Pinpoint the cell where the given text exists, returning its (X, Y) midpoint coordinate. 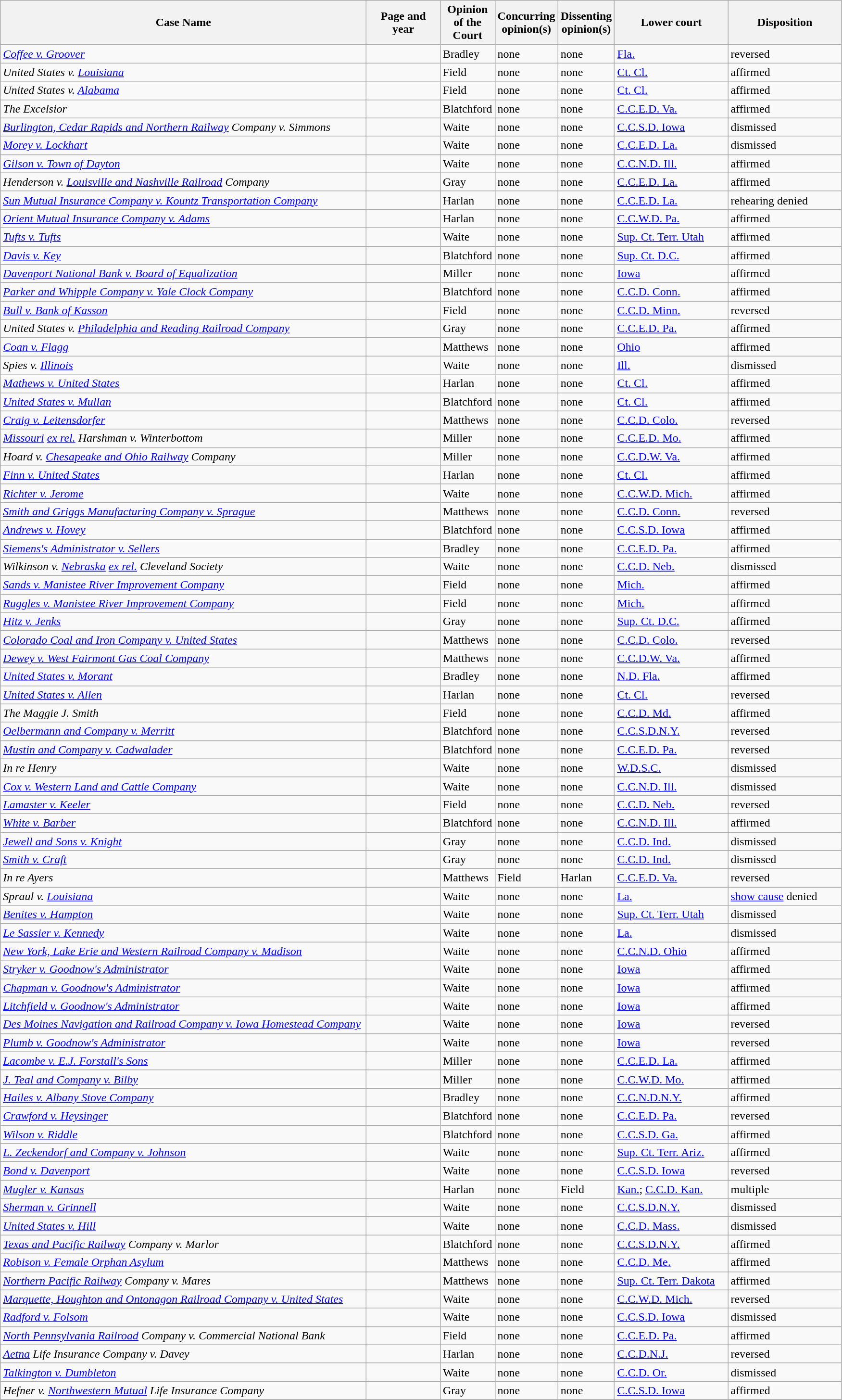
Davis v. Key (184, 255)
Henderson v. Louisville and Nashville Railroad Company (184, 182)
L. Zeckendorf and Company v. Johnson (184, 1153)
Stryker v. Goodnow's Administrator (184, 969)
Opinion of the Court (467, 23)
Mugler v. Kansas (184, 1189)
Wilkinson v. Nebraska ex rel. Cleveland Society (184, 567)
Parker and Whipple Company v. Yale Clock Company (184, 292)
Mathews v. United States (184, 383)
W.D.S.C. (671, 768)
Mustin and Company v. Cadwalader (184, 750)
United States v. Morant (184, 676)
Hailes v. Albany Stove Company (184, 1097)
Spies v. Illinois (184, 365)
Missouri ex rel. Harshman v. Winterbottom (184, 438)
Wilson v. Riddle (184, 1134)
Case Name (184, 23)
C.C.D. Md. (671, 713)
In re Ayers (184, 878)
C.C.W.D. Pa. (671, 218)
Richter v. Jerome (184, 493)
Tufts v. Tufts (184, 237)
Sherman v. Grinnell (184, 1208)
New York, Lake Erie and Western Railroad Company v. Madison (184, 951)
United States v. Philadelphia and Reading Railroad Company (184, 329)
Smith and Griggs Manufacturing Company v. Sprague (184, 511)
Kan.; C.C.D. Kan. (671, 1189)
Chapman v. Goodnow's Administrator (184, 988)
Hitz v. Jenks (184, 622)
Craig v. Leitensdorfer (184, 420)
Spraul v. Louisiana (184, 896)
Plumb v. Goodnow's Administrator (184, 1043)
show cause denied (785, 896)
C.C.E.D. Mo. (671, 438)
Page and year (403, 23)
C.C.D. Minn. (671, 310)
Ill. (671, 365)
Sup. Ct. Terr. Ariz. (671, 1153)
C.C.D.N.J. (671, 1354)
Burlington, Cedar Rapids and Northern Railway Company v. Simmons (184, 127)
Oelbermann and Company v. Merritt (184, 731)
Marquette, Houghton and Ontonagon Railroad Company v. United States (184, 1299)
Crawford v. Heysinger (184, 1116)
Lower court (671, 23)
Northern Pacific Railway Company v. Mares (184, 1281)
C.C.D. Me. (671, 1262)
Morey v. Lockhart (184, 145)
Davenport National Bank v. Board of Equalization (184, 274)
Aetna Life Insurance Company v. Davey (184, 1354)
Lamaster v. Keeler (184, 804)
C.C.N.D.N.Y. (671, 1097)
rehearing denied (785, 200)
The Excelsior (184, 109)
Colorado Coal and Iron Company v. United States (184, 640)
Jewell and Sons v. Knight (184, 841)
Benites v. Hampton (184, 915)
Ruggles v. Manistee River Improvement Company (184, 603)
Orient Mutual Insurance Company v. Adams (184, 218)
Radford v. Folsom (184, 1317)
United States v. Mullan (184, 402)
J. Teal and Company v. Bilby (184, 1079)
United States v. Allen (184, 695)
Litchfield v. Goodnow's Administrator (184, 1006)
Texas and Pacific Railway Company v. Marlor (184, 1244)
Dissenting opinion(s) (586, 23)
North Pennsylvania Railroad Company v. Commercial National Bank (184, 1336)
Concurring opinion(s) (526, 23)
Finn v. United States (184, 475)
Siemens's Administrator v. Sellers (184, 548)
Sands v. Manistee River Improvement Company (184, 585)
Coan v. Flagg (184, 347)
Hefner v. Northwestern Mutual Life Insurance Company (184, 1390)
Robison v. Female Orphan Asylum (184, 1262)
Coffee v. Groover (184, 54)
Disposition (785, 23)
C.C.D. Or. (671, 1372)
Ohio (671, 347)
White v. Barber (184, 823)
In re Henry (184, 768)
Smith v. Craft (184, 860)
Gilson v. Town of Dayton (184, 164)
Des Moines Navigation and Railroad Company v. Iowa Homestead Company (184, 1024)
multiple (785, 1189)
United States v. Hill (184, 1226)
Talkington v. Dumbleton (184, 1372)
Andrews v. Hovey (184, 530)
C.C.W.D. Mo. (671, 1079)
N.D. Fla. (671, 676)
C.C.N.D. Ohio (671, 951)
Le Sassier v. Kennedy (184, 933)
United States v. Louisiana (184, 72)
Lacombe v. E.J. Forstall's Sons (184, 1061)
Dewey v. West Fairmont Gas Coal Company (184, 658)
Sun Mutual Insurance Company v. Kountz Transportation Company (184, 200)
Bull v. Bank of Kasson (184, 310)
Fla. (671, 54)
C.C.S.D. Ga. (671, 1134)
The Maggie J. Smith (184, 713)
United States v. Alabama (184, 90)
Hoard v. Chesapeake and Ohio Railway Company (184, 457)
Sup. Ct. Terr. Dakota (671, 1281)
Cox v. Western Land and Cattle Company (184, 786)
C.C.D. Mass. (671, 1226)
Bond v. Davenport (184, 1171)
